Return (x, y) of the center of cell containing provided text 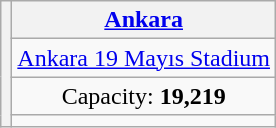
Capacity: 19,219 (144, 96)
Ankara (144, 20)
Ankara 19 Mayıs Stadium (144, 58)
